From the cell containing the given text, extract its center point as (X, Y) coordinate. 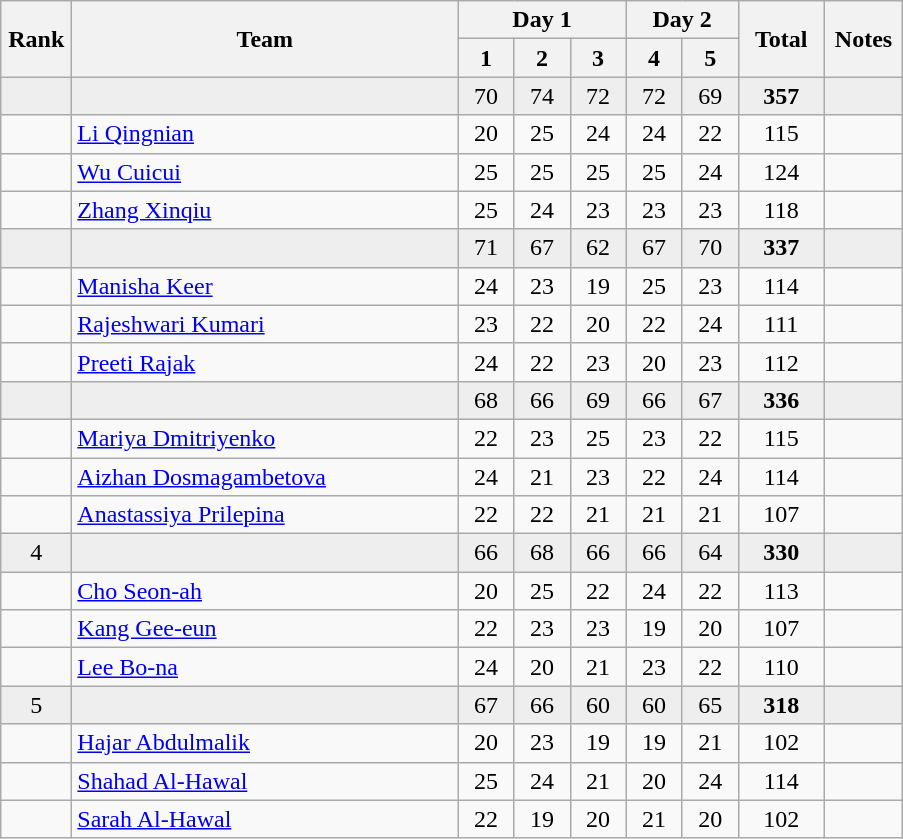
2 (542, 58)
336 (781, 400)
Rank (36, 39)
Lee Bo-na (265, 667)
62 (598, 248)
Cho Seon-ah (265, 591)
110 (781, 667)
111 (781, 324)
Li Qingnian (265, 134)
Notes (864, 39)
Day 2 (682, 20)
Hajar Abdulmalik (265, 743)
330 (781, 553)
65 (710, 705)
Rajeshwari Kumari (265, 324)
Wu Cuicui (265, 172)
357 (781, 96)
118 (781, 210)
113 (781, 591)
Team (265, 39)
Total (781, 39)
318 (781, 705)
Mariya Dmitriyenko (265, 438)
Sarah Al-Hawal (265, 819)
64 (710, 553)
Zhang Xinqiu (265, 210)
3 (598, 58)
Shahad Al-Hawal (265, 781)
74 (542, 96)
124 (781, 172)
Anastassiya Prilepina (265, 515)
Manisha Keer (265, 286)
Day 1 (542, 20)
Kang Gee-eun (265, 629)
71 (486, 248)
337 (781, 248)
Aizhan Dosmagambetova (265, 477)
1 (486, 58)
Preeti Rajak (265, 362)
112 (781, 362)
